Identify which cell holds the provided text, then report its (x, y) central coordinate. 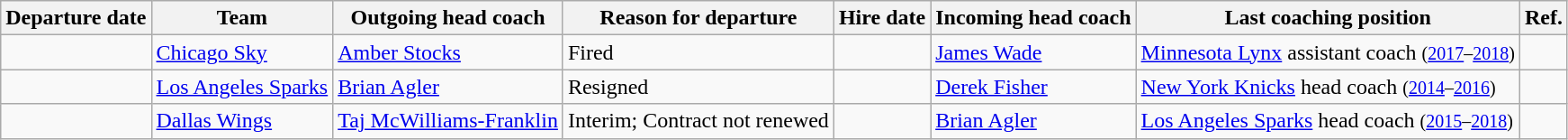
Chicago Sky (242, 52)
Interim; Contract not renewed (698, 121)
Los Angeles Sparks (242, 87)
New York Knicks head coach (2014–2016) (1328, 87)
Ref. (1543, 18)
Team (242, 18)
Dallas Wings (242, 121)
James Wade (1033, 52)
Reason for departure (698, 18)
Resigned (698, 87)
Derek Fisher (1033, 87)
Incoming head coach (1033, 18)
Taj McWilliams-Franklin (448, 121)
Departure date (76, 18)
Los Angeles Sparks head coach (2015–2018) (1328, 121)
Outgoing head coach (448, 18)
Last coaching position (1328, 18)
Fired (698, 52)
Amber Stocks (448, 52)
Minnesota Lynx assistant coach (2017–2018) (1328, 52)
Hire date (882, 18)
